For the text-containing cell, return its midpoint in (X, Y) coordinate format. 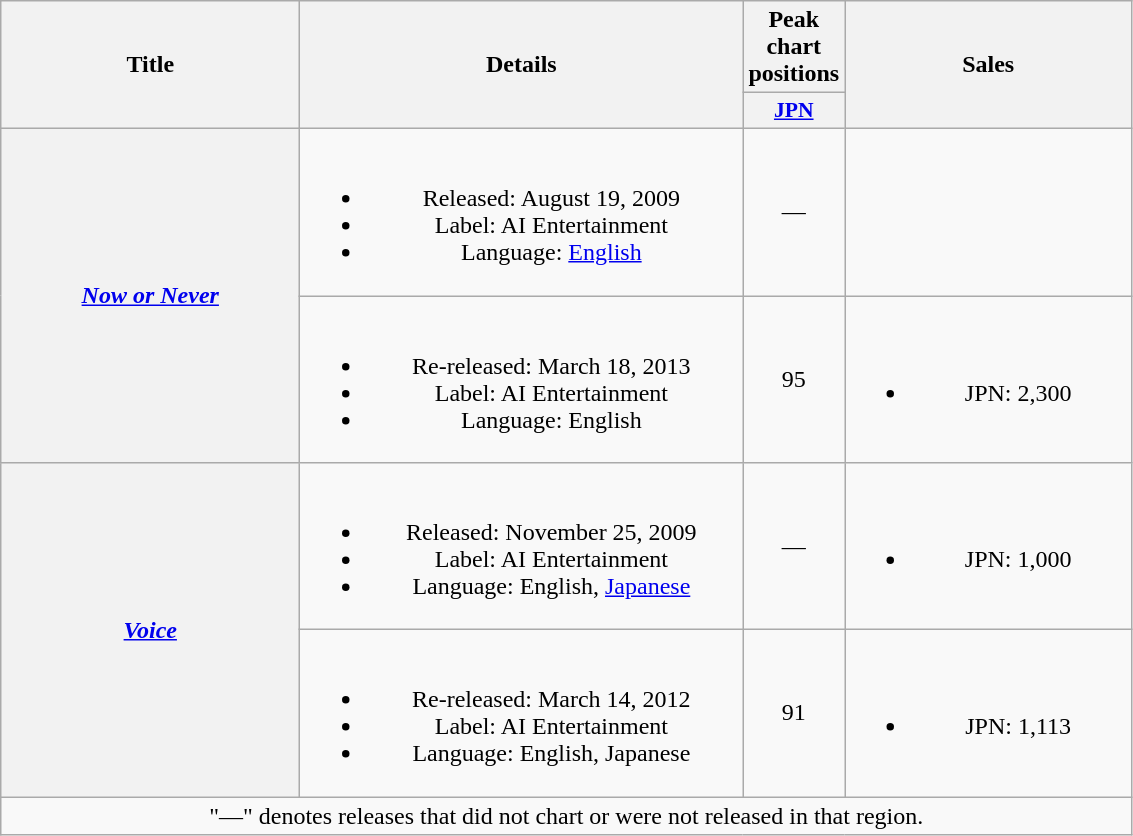
Re-released: March 18, 2013Label: AI EntertainmentLanguage: English (522, 380)
Details (522, 65)
Now or Never (150, 295)
JPN: 1,113 (988, 714)
JPN (794, 111)
JPN: 1,000 (988, 546)
Sales (988, 65)
"—" denotes releases that did not chart or were not released in that region. (566, 816)
Released: November 25, 2009Label: AI EntertainmentLanguage: English, Japanese (522, 546)
JPN: 2,300 (988, 380)
Peak chart positions (794, 47)
Released: August 19, 2009Label: AI EntertainmentLanguage: English (522, 212)
91 (794, 714)
Title (150, 65)
95 (794, 380)
Voice (150, 630)
Re-released: March 14, 2012Label: AI EntertainmentLanguage: English, Japanese (522, 714)
